Return the (X, Y) coordinate for the center point of the cell that contains the specified text.  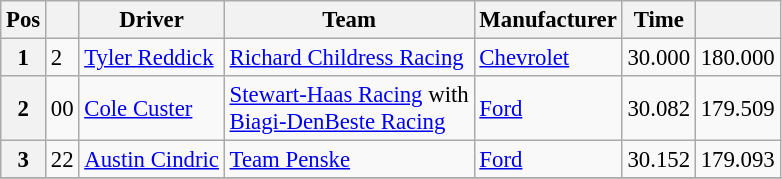
180.000 (738, 58)
22 (62, 160)
30.082 (658, 108)
Driver (152, 20)
Tyler Reddick (152, 58)
179.509 (738, 108)
Manufacturer (548, 20)
30.152 (658, 160)
Austin Cindric (152, 160)
Richard Childress Racing (349, 58)
Cole Custer (152, 108)
179.093 (738, 160)
00 (62, 108)
Stewart-Haas Racing with Biagi-DenBeste Racing (349, 108)
Time (658, 20)
Team (349, 20)
3 (24, 160)
Pos (24, 20)
1 (24, 58)
30.000 (658, 58)
Team Penske (349, 160)
Chevrolet (548, 58)
